From the cell containing the given text, extract its center point as (X, Y) coordinate. 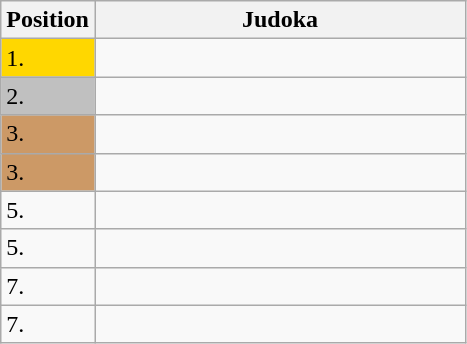
2. (48, 96)
Position (48, 20)
1. (48, 58)
Judoka (280, 20)
